Provide the (X, Y) coordinate of the cell's center where the given text is located.  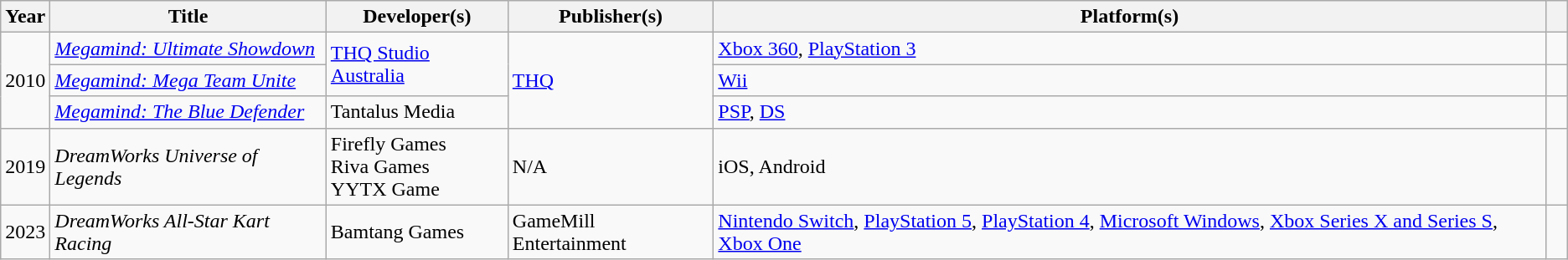
THQ (611, 80)
Publisher(s) (611, 17)
N/A (611, 166)
Nintendo Switch, PlayStation 5, PlayStation 4, Microsoft Windows, Xbox Series X and Series S, Xbox One (1129, 232)
THQ Studio Australia (417, 64)
Tantalus Media (417, 112)
2010 (25, 80)
GameMill Entertainment (611, 232)
PSP, DS (1129, 112)
DreamWorks Universe of Legends (188, 166)
Platform(s) (1129, 17)
Title (188, 17)
Megamind: The Blue Defender (188, 112)
Firefly GamesRiva GamesYYTX Game (417, 166)
DreamWorks All-Star Kart Racing (188, 232)
iOS, Android (1129, 166)
Megamind: Mega Team Unite (188, 80)
Megamind: Ultimate Showdown (188, 48)
Developer(s) (417, 17)
Wii (1129, 80)
Bamtang Games (417, 232)
Xbox 360, PlayStation 3 (1129, 48)
Year (25, 17)
2019 (25, 166)
2023 (25, 232)
